Locate the cell with the specified text and output its (x, y) center coordinate. 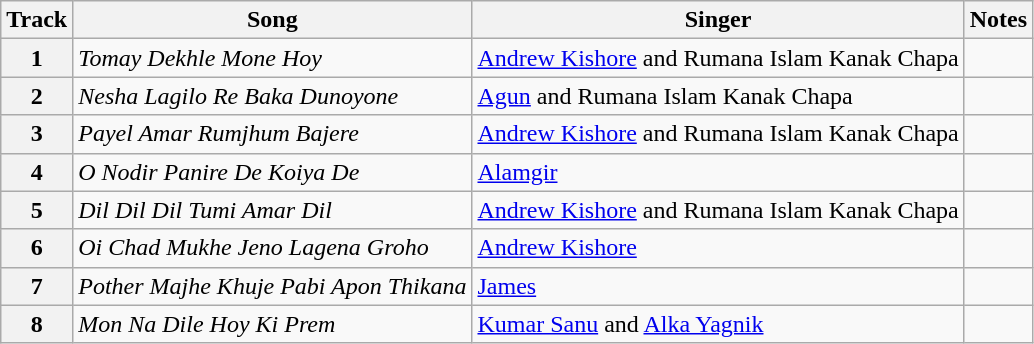
Song (272, 20)
O Nodir Panire De Koiya De (272, 172)
Andrew Kishore (718, 248)
8 (37, 324)
Nesha Lagilo Re Baka Dunoyone (272, 96)
Mon Na Dile Hoy Ki Prem (272, 324)
5 (37, 210)
4 (37, 172)
Tomay Dekhle Mone Hoy (272, 58)
Agun and Rumana Islam Kanak Chapa (718, 96)
Pother Majhe Khuje Pabi Apon Thikana (272, 286)
6 (37, 248)
Alamgir (718, 172)
Oi Chad Mukhe Jeno Lagena Groho (272, 248)
Payel Amar Rumjhum Bajere (272, 134)
1 (37, 58)
James (718, 286)
3 (37, 134)
Notes (998, 20)
Track (37, 20)
Singer (718, 20)
Dil Dil Dil Tumi Amar Dil (272, 210)
Kumar Sanu and Alka Yagnik (718, 324)
7 (37, 286)
2 (37, 96)
